Search for the cell housing the specified text and yield its [x, y] center coordinate. 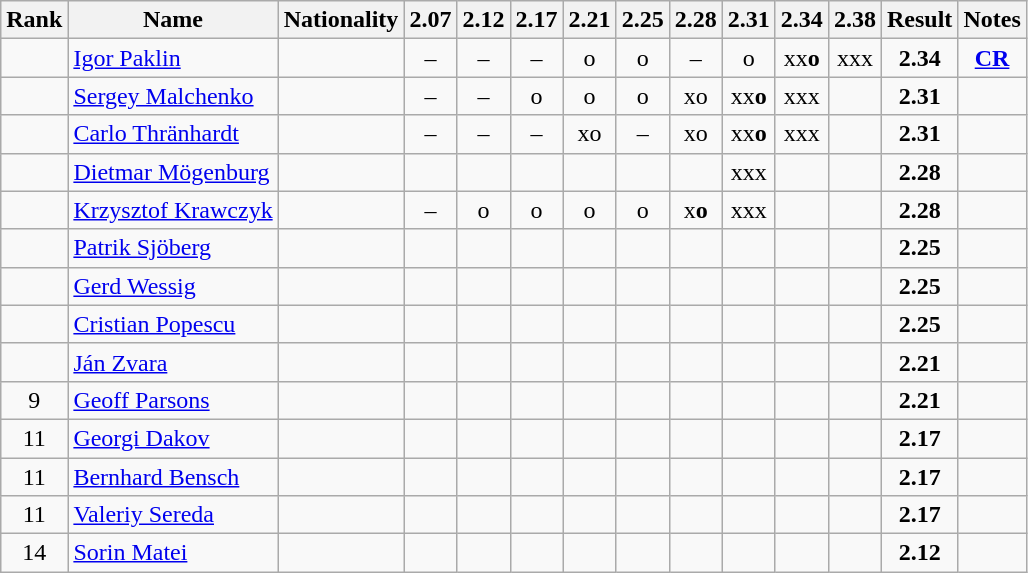
Nationality [341, 20]
Carlo Thränhardt [173, 134]
Geoff Parsons [173, 400]
2.07 [430, 20]
Igor Paklin [173, 58]
Dietmar Mögenburg [173, 172]
Name [173, 20]
Notes [992, 20]
CR [992, 58]
Valeriy Sereda [173, 515]
Sergey Malchenko [173, 96]
Gerd Wessig [173, 286]
Krzysztof Krawczyk [173, 210]
2.38 [854, 20]
Patrik Sjöberg [173, 248]
Result [919, 20]
9 [34, 400]
Rank [34, 20]
Bernhard Bensch [173, 477]
Cristian Popescu [173, 324]
Sorin Matei [173, 553]
14 [34, 553]
Georgi Dakov [173, 438]
Ján Zvara [173, 362]
